Provide the (X, Y) coordinate of the cell's center where the given text is located.  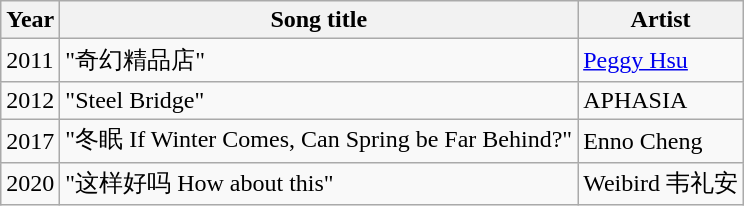
"Steel Bridge" (319, 100)
Song title (319, 20)
"冬眠 If Winter Comes, Can Spring be Far Behind?" (319, 140)
"奇幻精品店" (319, 60)
APHASIA (661, 100)
Artist (661, 20)
2012 (30, 100)
Peggy Hsu (661, 60)
Weibird 韦礼安 (661, 184)
Enno Cheng (661, 140)
Year (30, 20)
"这样好吗 How about this" (319, 184)
2011 (30, 60)
2017 (30, 140)
2020 (30, 184)
